Search for the cell housing the specified text and yield its (X, Y) center coordinate. 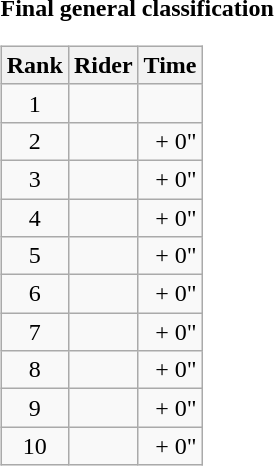
5 (34, 256)
3 (34, 179)
9 (34, 408)
8 (34, 370)
Rider (103, 65)
4 (34, 217)
7 (34, 332)
Time (170, 65)
1 (34, 103)
6 (34, 294)
2 (34, 141)
Rank (34, 65)
10 (34, 446)
